Capture the cell that displays the provided text and extract its (X, Y) central coordinate. 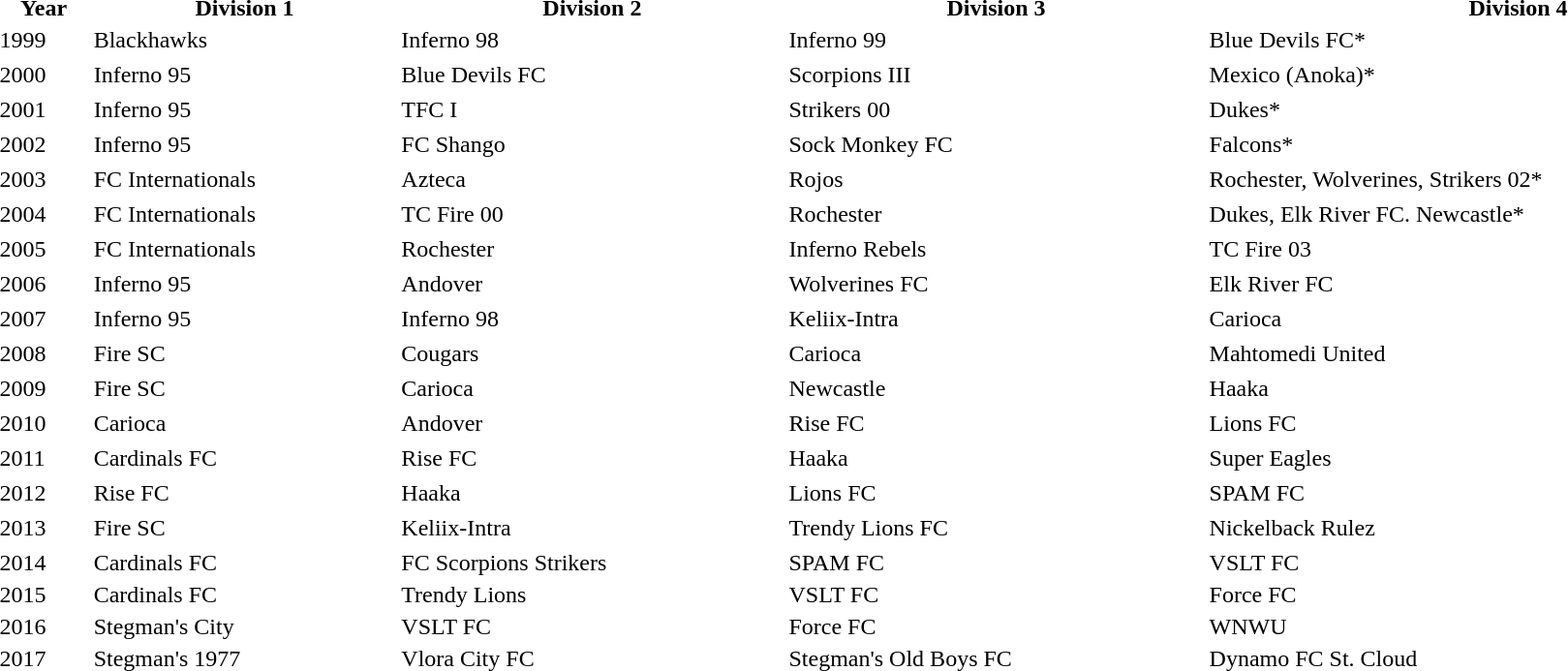
FC Scorpions Strikers (593, 563)
Scorpions III (996, 75)
TFC I (593, 109)
Cougars (593, 353)
Newcastle (996, 388)
Inferno 99 (996, 40)
TC Fire 00 (593, 214)
Rojos (996, 179)
Strikers 00 (996, 109)
Stegman's City (244, 626)
Trendy Lions (593, 595)
Blue Devils FC (593, 75)
Lions FC (996, 493)
Sock Monkey FC (996, 144)
Trendy Lions FC (996, 528)
SPAM FC (996, 563)
Wolverines FC (996, 284)
Inferno Rebels (996, 249)
Force FC (996, 626)
Blackhawks (244, 40)
Azteca (593, 179)
FC Shango (593, 144)
